Pinpoint the cell where the given text exists, returning its [X, Y] midpoint coordinate. 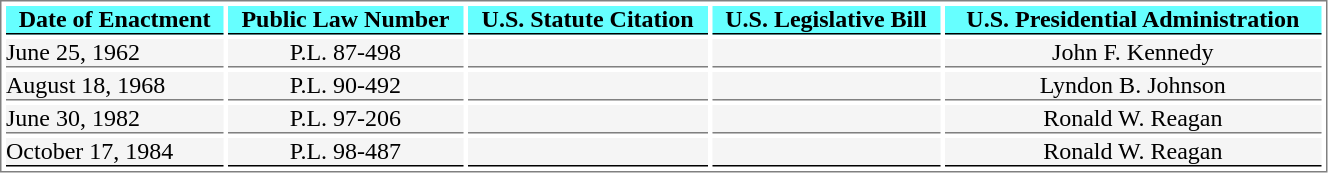
John F. Kennedy [1132, 53]
P.L. 98-487 [346, 152]
August 18, 1968 [114, 86]
Public Law Number [346, 20]
P.L. 90-492 [346, 86]
October 17, 1984 [114, 152]
Date of Enactment [114, 20]
U.S. Legislative Bill [826, 20]
June 25, 1962 [114, 53]
Lyndon B. Johnson [1132, 86]
U.S. Presidential Administration [1132, 20]
P.L. 87-498 [346, 53]
P.L. 97-206 [346, 119]
June 30, 1982 [114, 119]
U.S. Statute Citation [588, 20]
